Identify which cell holds the provided text, then report its [X, Y] central coordinate. 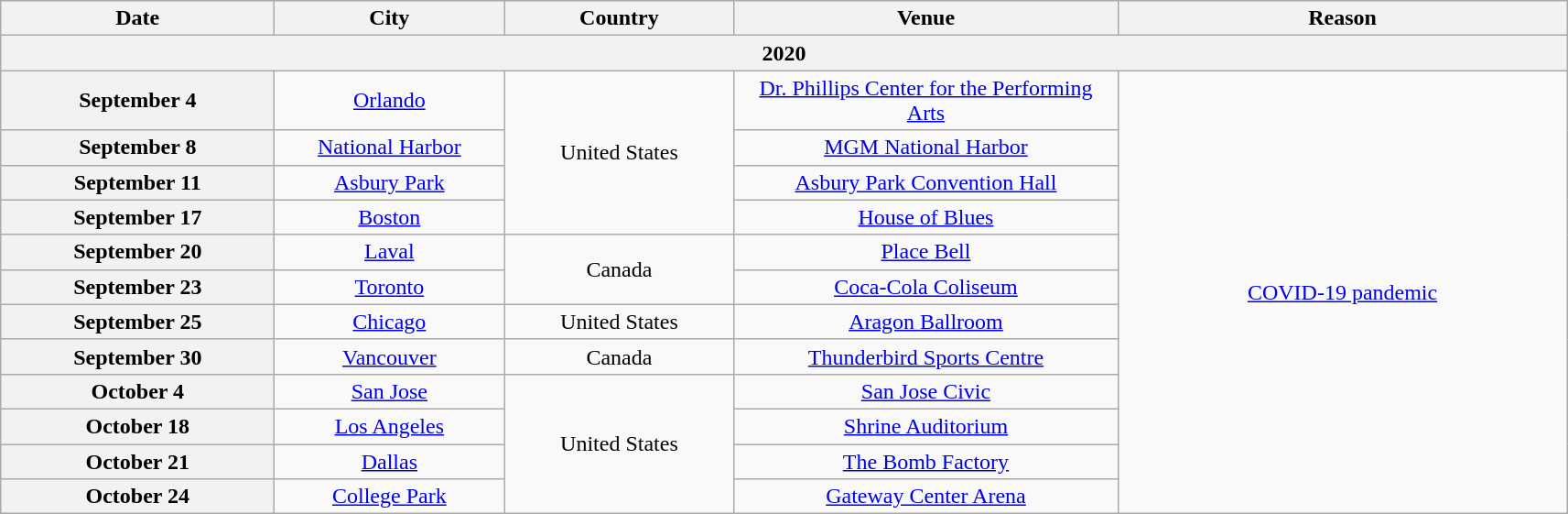
City [390, 18]
House of Blues [926, 217]
Venue [926, 18]
San Jose [390, 391]
Coca-Cola Coliseum [926, 287]
Country [619, 18]
September 23 [137, 287]
Asbury Park [390, 182]
Gateway Center Arena [926, 497]
Boston [390, 217]
October 18 [137, 426]
Orlando [390, 101]
Laval [390, 252]
Thunderbird Sports Centre [926, 356]
Dallas [390, 461]
Date [137, 18]
Vancouver [390, 356]
September 4 [137, 101]
September 30 [137, 356]
2020 [784, 53]
San Jose Civic [926, 391]
Asbury Park Convention Hall [926, 182]
October 4 [137, 391]
MGM National Harbor [926, 148]
Aragon Ballroom [926, 322]
September 17 [137, 217]
September 8 [137, 148]
Place Bell [926, 252]
Toronto [390, 287]
National Harbor [390, 148]
Los Angeles [390, 426]
October 24 [137, 497]
The Bomb Factory [926, 461]
Dr. Phillips Center for the Performing Arts [926, 101]
College Park [390, 497]
September 20 [137, 252]
October 21 [137, 461]
September 25 [137, 322]
Chicago [390, 322]
September 11 [137, 182]
COVID-19 pandemic [1342, 292]
Shrine Auditorium [926, 426]
Reason [1342, 18]
